Extract the [x, y] coordinate from the center of the cell holding the provided text.  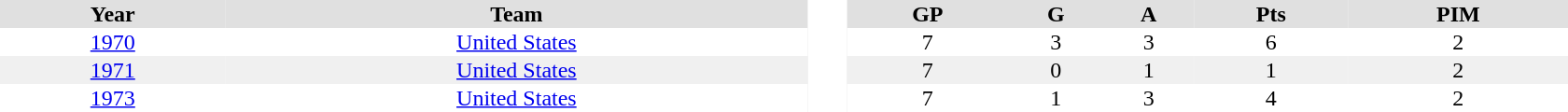
4 [1271, 98]
1973 [113, 98]
Pts [1271, 14]
0 [1057, 70]
1970 [113, 42]
6 [1271, 42]
G [1057, 14]
GP [928, 14]
PIM [1458, 14]
Team [517, 14]
1971 [113, 70]
Year [113, 14]
A [1149, 14]
